Detect which cell encompasses the target text, then output its (x, y) center coordinate. 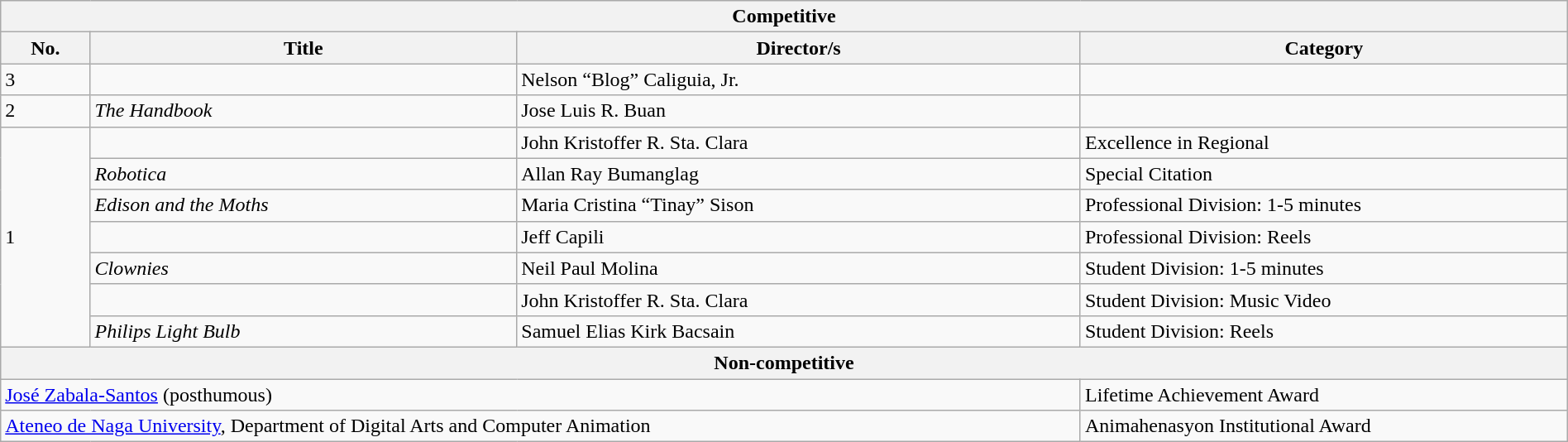
Director/s (799, 48)
Professional Division: 1-5 minutes (1323, 205)
Clownies (304, 268)
Professional Division: Reels (1323, 237)
No. (45, 48)
Edison and the Moths (304, 205)
Allan Ray Bumanglag (799, 174)
Samuel Elias Kirk Bacsain (799, 331)
Animahenasyon Institutional Award (1323, 426)
Maria Cristina “Tinay” Sison (799, 205)
Philips Light Bulb (304, 331)
Jeff Capili (799, 237)
Excellence in Regional (1323, 142)
Nelson “Blog” Caliguia, Jr. (799, 79)
José Zabala-Santos (posthumous) (541, 395)
1 (45, 237)
Category (1323, 48)
Special Citation (1323, 174)
Title (304, 48)
Neil Paul Molina (799, 268)
Jose Luis R. Buan (799, 111)
The Handbook (304, 111)
Ateneo de Naga University, Department of Digital Arts and Computer Animation (541, 426)
Robotica (304, 174)
Competitive (784, 17)
Non-competitive (784, 363)
3 (45, 79)
Student Division: 1-5 minutes (1323, 268)
Student Division: Music Video (1323, 300)
Lifetime Achievement Award (1323, 395)
Student Division: Reels (1323, 331)
2 (45, 111)
